Output the (x, y) coordinate of the center of the cell containing the given text.  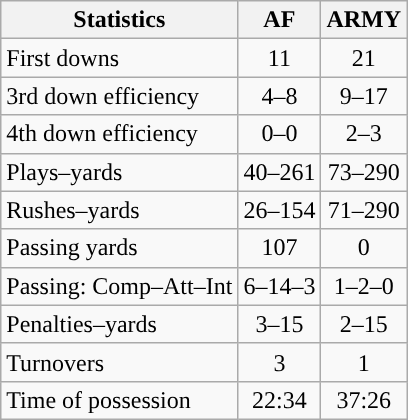
First downs (120, 58)
22:34 (280, 400)
3 (280, 362)
2–15 (364, 324)
9–17 (364, 96)
3–15 (280, 324)
73–290 (364, 172)
1 (364, 362)
Plays–yards (120, 172)
4th down efficiency (120, 134)
107 (280, 248)
Passing yards (120, 248)
37:26 (364, 400)
Passing: Comp–Att–Int (120, 286)
4–8 (280, 96)
26–154 (280, 210)
ARMY (364, 20)
2–3 (364, 134)
Statistics (120, 20)
40–261 (280, 172)
3rd down efficiency (120, 96)
21 (364, 58)
Rushes–yards (120, 210)
Penalties–yards (120, 324)
11 (280, 58)
0 (364, 248)
AF (280, 20)
1–2–0 (364, 286)
0–0 (280, 134)
Turnovers (120, 362)
71–290 (364, 210)
6–14–3 (280, 286)
Time of possession (120, 400)
